Detect which cell encompasses the target text, then output its (x, y) center coordinate. 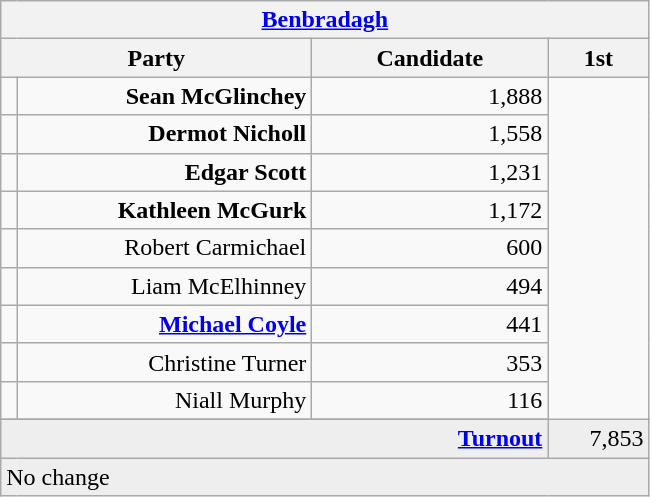
1,172 (430, 210)
1,231 (430, 172)
Benbradagh (325, 20)
Sean McGlinchey (164, 96)
Kathleen McGurk (164, 210)
494 (430, 286)
600 (430, 248)
Liam McElhinney (164, 286)
Party (156, 58)
No change (325, 477)
Turnout (274, 438)
Candidate (430, 58)
441 (430, 324)
353 (430, 362)
Dermot Nicholl (164, 134)
116 (430, 400)
Niall Murphy (164, 400)
Robert Carmichael (164, 248)
1st (598, 58)
1,888 (430, 96)
1,558 (430, 134)
Edgar Scott (164, 172)
Christine Turner (164, 362)
Michael Coyle (164, 324)
7,853 (598, 438)
